Return the (X, Y) coordinate for the center point of the cell that contains the specified text.  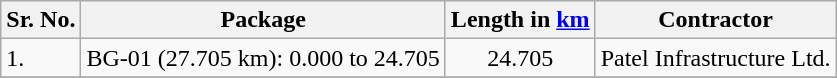
1. (41, 58)
Contractor (716, 20)
Package (263, 20)
24.705 (520, 58)
Sr. No. (41, 20)
Length in km (520, 20)
BG-01 (27.705 km): 0.000 to 24.705 (263, 58)
Patel Infrastructure Ltd. (716, 58)
